Extract the (x, y) coordinate from the center of the cell holding the provided text.  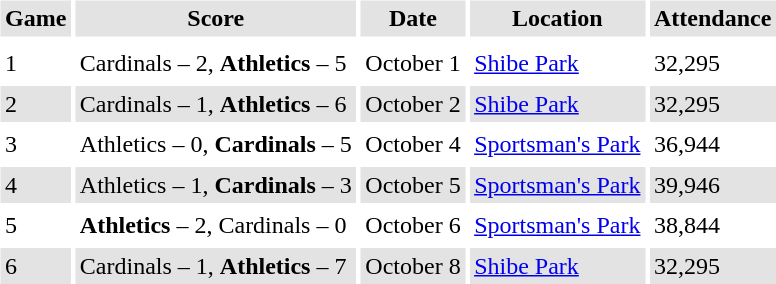
October 8 (413, 266)
6 (35, 266)
Athletics – 2, Cardinals – 0 (216, 226)
Game (35, 18)
Athletics – 0, Cardinals – 5 (216, 144)
4 (35, 185)
October 1 (413, 64)
October 4 (413, 144)
October 2 (413, 104)
36,944 (712, 144)
October 6 (413, 226)
1 (35, 64)
38,844 (712, 226)
Cardinals – 2, Athletics – 5 (216, 64)
Attendance (712, 18)
39,946 (712, 185)
5 (35, 226)
3 (35, 144)
Date (413, 18)
October 5 (413, 185)
Location (558, 18)
Score (216, 18)
2 (35, 104)
Cardinals – 1, Athletics – 7 (216, 266)
Cardinals – 1, Athletics – 6 (216, 104)
Athletics – 1, Cardinals – 3 (216, 185)
